From the cell containing the given text, extract its center point as [X, Y] coordinate. 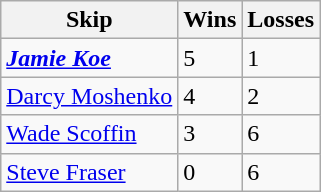
1 [281, 58]
0 [210, 172]
5 [210, 58]
Darcy Moshenko [90, 96]
4 [210, 96]
2 [281, 96]
Losses [281, 20]
3 [210, 134]
Wins [210, 20]
Jamie Koe [90, 58]
Steve Fraser [90, 172]
Wade Scoffin [90, 134]
Skip [90, 20]
